Locate the cell with the specified text and output its (x, y) center coordinate. 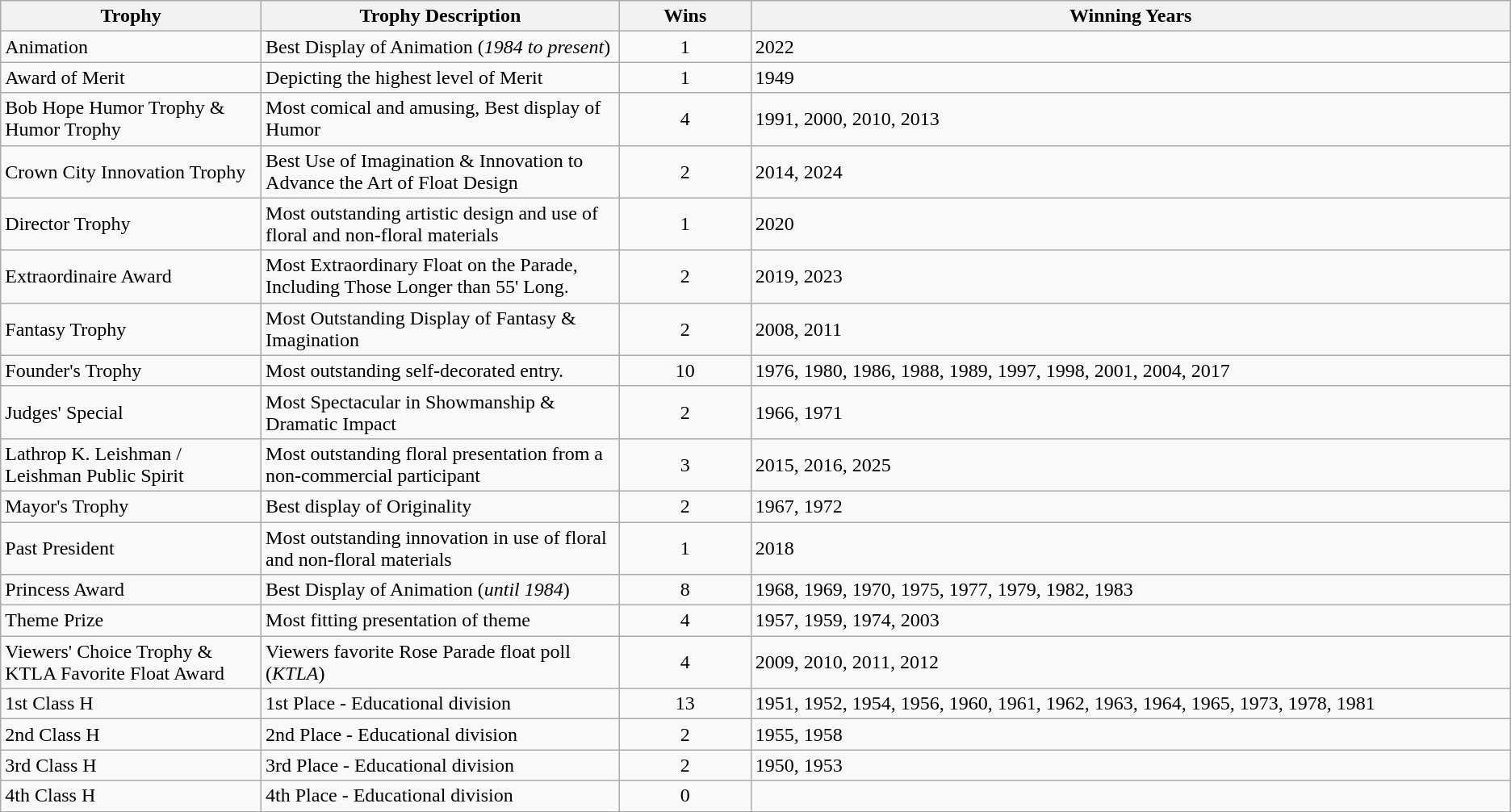
Most Outstanding Display of Fantasy & Imagination (441, 329)
Director Trophy (131, 224)
1950, 1953 (1130, 765)
Princess Award (131, 590)
1991, 2000, 2010, 2013 (1130, 119)
Winning Years (1130, 16)
0 (684, 796)
3 (684, 465)
Depicting the highest level of Merit (441, 77)
Animation (131, 47)
Mayor's Trophy (131, 506)
Most outstanding floral presentation from a non-commercial participant (441, 465)
2022 (1130, 47)
1957, 1959, 1974, 2003 (1130, 621)
1955, 1958 (1130, 735)
Most comical and amusing, Best display of Humor (441, 119)
2020 (1130, 224)
Past President (131, 547)
Best Display of Animation (1984 to present) (441, 47)
10 (684, 370)
13 (684, 704)
2009, 2010, 2011, 2012 (1130, 662)
Award of Merit (131, 77)
Most outstanding innovation in use of floral and non-floral materials (441, 547)
4th Class H (131, 796)
Most fitting presentation of theme (441, 621)
1967, 1972 (1130, 506)
3rd Class H (131, 765)
2008, 2011 (1130, 329)
Lathrop K. Leishman / Leishman Public Spirit (131, 465)
Theme Prize (131, 621)
2018 (1130, 547)
Viewers' Choice Trophy & KTLA Favorite Float Award (131, 662)
Best Display of Animation (until 1984) (441, 590)
2015, 2016, 2025 (1130, 465)
2nd Class H (131, 735)
Best Use of Imagination & Innovation to Advance the Art of Float Design (441, 171)
2nd Place - Educational division (441, 735)
8 (684, 590)
Wins (684, 16)
Bob Hope Humor Trophy & Humor Trophy (131, 119)
1949 (1130, 77)
Most Spectacular in Showmanship & Dramatic Impact (441, 412)
Extraordinaire Award (131, 276)
1951, 1952, 1954, 1956, 1960, 1961, 1962, 1963, 1964, 1965, 1973, 1978, 1981 (1130, 704)
2014, 2024 (1130, 171)
Most outstanding artistic design and use of floral and non-floral materials (441, 224)
Most outstanding self-decorated entry. (441, 370)
4th Place - Educational division (441, 796)
1st Place - Educational division (441, 704)
Fantasy Trophy (131, 329)
1966, 1971 (1130, 412)
Founder's Trophy (131, 370)
Judges' Special (131, 412)
3rd Place - Educational division (441, 765)
1st Class H (131, 704)
1968, 1969, 1970, 1975, 1977, 1979, 1982, 1983 (1130, 590)
Best display of Originality (441, 506)
Trophy (131, 16)
Trophy Description (441, 16)
2019, 2023 (1130, 276)
1976, 1980, 1986, 1988, 1989, 1997, 1998, 2001, 2004, 2017 (1130, 370)
Viewers favorite Rose Parade float poll (KTLA) (441, 662)
Crown City Innovation Trophy (131, 171)
Most Extraordinary Float on the Parade, Including Those Longer than 55' Long. (441, 276)
